Return [x, y] of the center of cell containing provided text 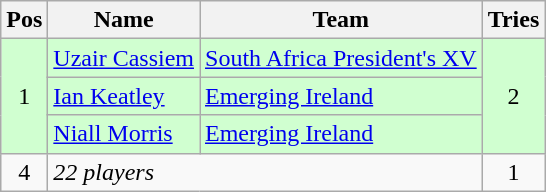
Niall Morris [124, 134]
Tries [514, 20]
Ian Keatley [124, 96]
Team [342, 20]
4 [24, 172]
2 [514, 96]
22 players [265, 172]
Pos [24, 20]
Uzair Cassiem [124, 58]
South Africa President's XV [342, 58]
Name [124, 20]
